Return the (x, y) coordinate for the center point of the cell that contains the specified text.  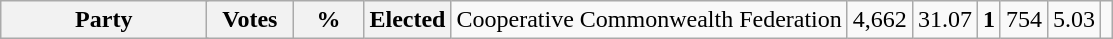
5.03 (1074, 20)
Party (104, 20)
31.07 (944, 20)
Cooperative Commonwealth Federation (649, 20)
4,662 (880, 20)
1 (988, 20)
754 (1024, 20)
Votes (250, 20)
% (328, 20)
Elected (408, 20)
